Capture the cell that displays the provided text and extract its (x, y) central coordinate. 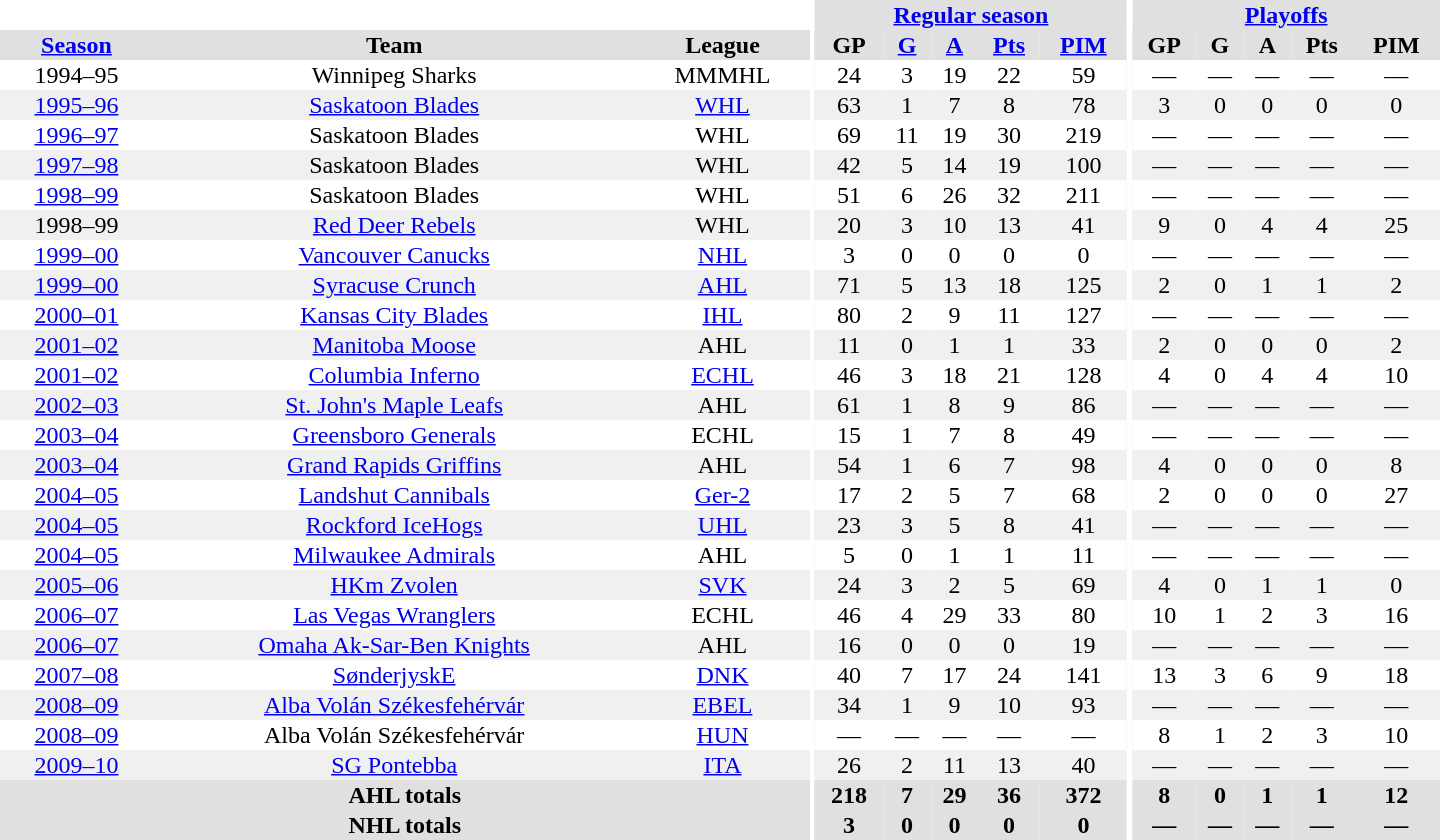
Las Vegas Wranglers (394, 615)
Ger-2 (722, 495)
Landshut Cannibals (394, 495)
127 (1084, 315)
2002–03 (76, 405)
Syracuse Crunch (394, 285)
68 (1084, 495)
NHL (722, 255)
DNK (722, 675)
HKm Zvolen (394, 585)
21 (1009, 375)
219 (1084, 135)
1996–97 (76, 135)
12 (1396, 795)
71 (850, 285)
Vancouver Canucks (394, 255)
Greensboro Generals (394, 435)
Regular season (971, 15)
59 (1084, 75)
15 (850, 435)
League (722, 45)
27 (1396, 495)
Omaha Ak-Sar-Ben Knights (394, 645)
14 (954, 165)
63 (850, 105)
Winnipeg Sharks (394, 75)
2009–10 (76, 765)
1997–98 (76, 165)
MMMHL (722, 75)
86 (1084, 405)
22 (1009, 75)
20 (850, 225)
100 (1084, 165)
UHL (722, 525)
ITA (722, 765)
34 (850, 705)
51 (850, 195)
Grand Rapids Griffins (394, 465)
42 (850, 165)
Playoffs (1286, 15)
NHL totals (405, 825)
EBEL (722, 705)
2000–01 (76, 315)
Kansas City Blades (394, 315)
SG Pontebba (394, 765)
Red Deer Rebels (394, 225)
Season (76, 45)
78 (1084, 105)
AHL totals (405, 795)
372 (1084, 795)
1995–96 (76, 105)
93 (1084, 705)
25 (1396, 225)
54 (850, 465)
1994–95 (76, 75)
Columbia Inferno (394, 375)
2005–06 (76, 585)
St. John's Maple Leafs (394, 405)
SVK (722, 585)
141 (1084, 675)
125 (1084, 285)
218 (850, 795)
2007–08 (76, 675)
IHL (722, 315)
23 (850, 525)
32 (1009, 195)
Manitoba Moose (394, 345)
98 (1084, 465)
61 (850, 405)
49 (1084, 435)
Rockford IceHogs (394, 525)
Team (394, 45)
HUN (722, 735)
SønderjyskE (394, 675)
211 (1084, 195)
36 (1009, 795)
128 (1084, 375)
Milwaukee Admirals (394, 555)
30 (1009, 135)
